Extract the [x, y] coordinate from the center of the cell holding the provided text.  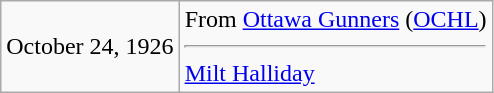
October 24, 1926 [90, 47]
From Ottawa Gunners (OCHL)Milt Halliday [336, 47]
